Locate the cell with the specified text and output its [X, Y] center coordinate. 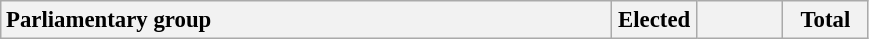
Parliamentary group [306, 20]
Total [826, 20]
Elected [654, 20]
